Determine the [X, Y] coordinate at the center of the cell enclosing the given text.  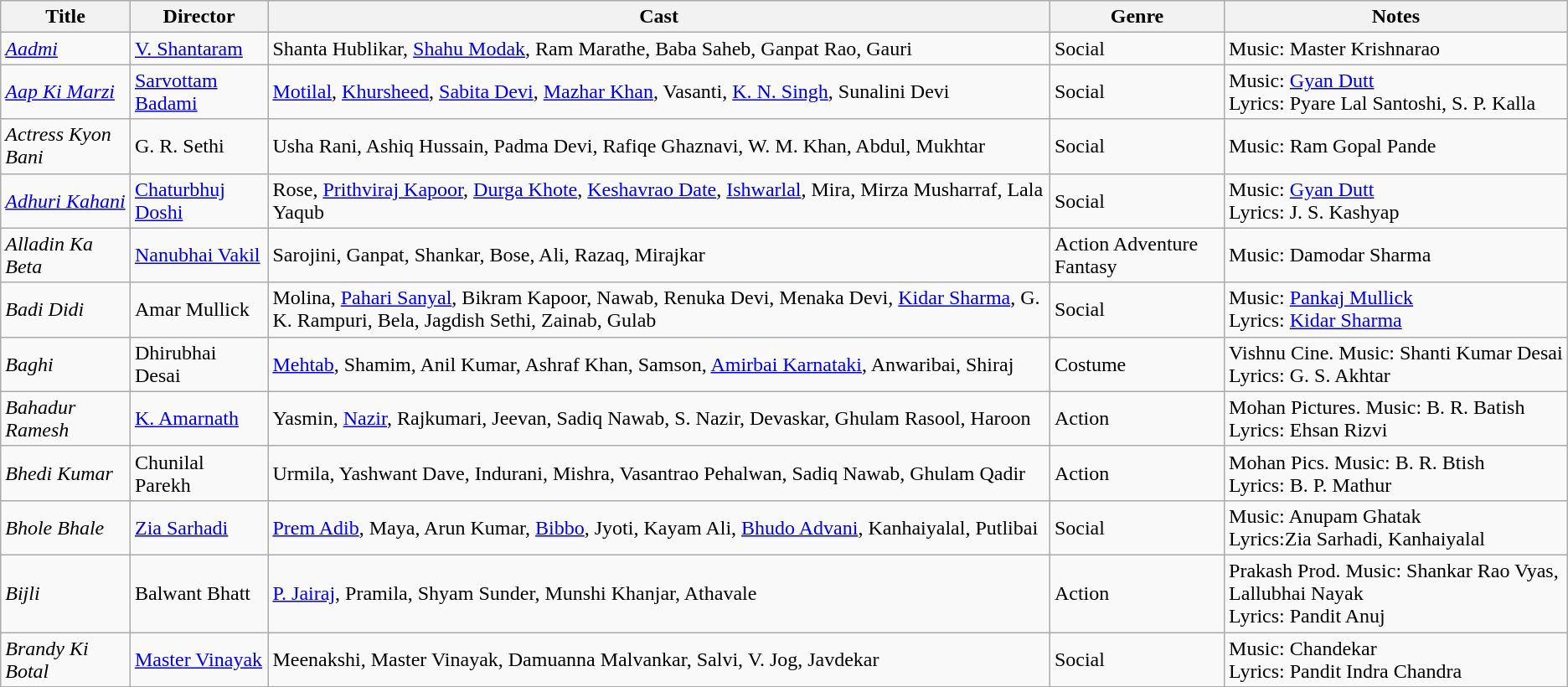
Zia Sarhadi [199, 528]
Actress Kyon Bani [65, 146]
Amar Mullick [199, 310]
K. Amarnath [199, 419]
Cast [659, 17]
Notes [1396, 17]
Bijli [65, 593]
Sarojini, Ganpat, Shankar, Bose, Ali, Razaq, Mirajkar [659, 255]
Bhole Bhale [65, 528]
Bhedi Kumar [65, 473]
Director [199, 17]
Aap Ki Marzi [65, 92]
Adhuri Kahani [65, 201]
Music: ChandekarLyrics: Pandit Indra Chandra [1396, 659]
Yasmin, Nazir, Rajkumari, Jeevan, Sadiq Nawab, S. Nazir, Devaskar, Ghulam Rasool, Haroon [659, 419]
Music: Ram Gopal Pande [1396, 146]
Baghi [65, 364]
Master Vinayak [199, 659]
Prem Adib, Maya, Arun Kumar, Bibbo, Jyoti, Kayam Ali, Bhudo Advani, Kanhaiyalal, Putlibai [659, 528]
Brandy Ki Botal [65, 659]
Meenakshi, Master Vinayak, Damuanna Malvankar, Salvi, V. Jog, Javdekar [659, 659]
V. Shantaram [199, 49]
Mohan Pics. Music: B. R. BtishLyrics: B. P. Mathur [1396, 473]
Molina, Pahari Sanyal, Bikram Kapoor, Nawab, Renuka Devi, Menaka Devi, Kidar Sharma, G. K. Rampuri, Bela, Jagdish Sethi, Zainab, Gulab [659, 310]
Sarvottam Badami [199, 92]
Usha Rani, Ashiq Hussain, Padma Devi, Rafiqe Ghaznavi, W. M. Khan, Abdul, Mukhtar [659, 146]
Action Adventure Fantasy [1137, 255]
Mohan Pictures. Music: B. R. BatishLyrics: Ehsan Rizvi [1396, 419]
Rose, Prithviraj Kapoor, Durga Khote, Keshavrao Date, Ishwarlal, Mira, Mirza Musharraf, Lala Yaqub [659, 201]
Music: Gyan DuttLyrics: Pyare Lal Santoshi, S. P. Kalla [1396, 92]
Costume [1137, 364]
Title [65, 17]
Dhirubhai Desai [199, 364]
Genre [1137, 17]
Music: Anupam GhatakLyrics:Zia Sarhadi, Kanhaiyalal [1396, 528]
Badi Didi [65, 310]
Mehtab, Shamim, Anil Kumar, Ashraf Khan, Samson, Amirbai Karnataki, Anwaribai, Shiraj [659, 364]
G. R. Sethi [199, 146]
Balwant Bhatt [199, 593]
Music: Pankaj MullickLyrics: Kidar Sharma [1396, 310]
Music: Gyan DuttLyrics: J. S. Kashyap [1396, 201]
Motilal, Khursheed, Sabita Devi, Mazhar Khan, Vasanti, K. N. Singh, Sunalini Devi [659, 92]
Shanta Hublikar, Shahu Modak, Ram Marathe, Baba Saheb, Ganpat Rao, Gauri [659, 49]
P. Jairaj, Pramila, Shyam Sunder, Munshi Khanjar, Athavale [659, 593]
Prakash Prod. Music: Shankar Rao Vyas, Lallubhai NayakLyrics: Pandit Anuj [1396, 593]
Aadmi [65, 49]
Alladin Ka Beta [65, 255]
Chunilal Parekh [199, 473]
Vishnu Cine. Music: Shanti Kumar DesaiLyrics: G. S. Akhtar [1396, 364]
Urmila, Yashwant Dave, Indurani, Mishra, Vasantrao Pehalwan, Sadiq Nawab, Ghulam Qadir [659, 473]
Chaturbhuj Doshi [199, 201]
Bahadur Ramesh [65, 419]
Music: Damodar Sharma [1396, 255]
Music: Master Krishnarao [1396, 49]
Nanubhai Vakil [199, 255]
